Extract the [x, y] coordinate from the center of the cell holding the provided text.  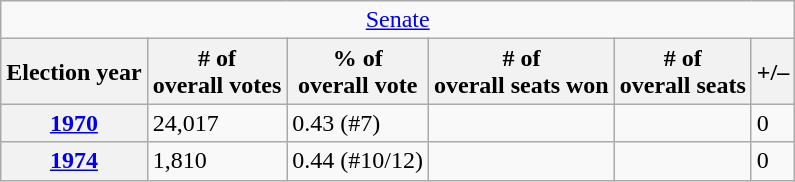
# ofoverall votes [217, 72]
Election year [74, 72]
1974 [74, 161]
1970 [74, 123]
24,017 [217, 123]
% ofoverall vote [358, 72]
+/– [772, 72]
0.44 (#10/12) [358, 161]
# ofoverall seats won [522, 72]
1,810 [217, 161]
# ofoverall seats [682, 72]
0.43 (#7) [358, 123]
Senate [398, 20]
